Pinpoint the cell where the given text exists, returning its (X, Y) midpoint coordinate. 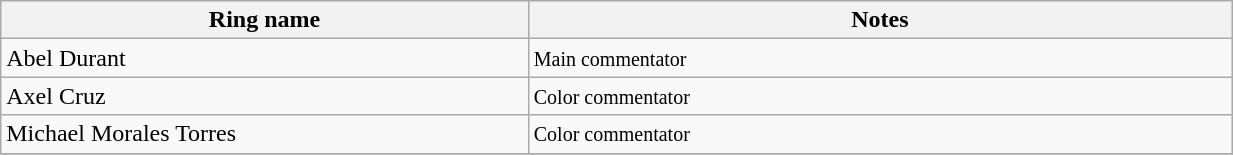
Notes (880, 20)
Michael Morales Torres (265, 134)
Ring name (265, 20)
Axel Cruz (265, 96)
Main commentator (880, 58)
Abel Durant (265, 58)
